Find where the given text appears and provide that cell's center as (x, y) coordinate. 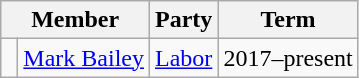
Mark Bailey (84, 58)
Term (288, 20)
2017–present (288, 58)
Member (76, 20)
Party (184, 20)
Labor (184, 58)
